From the cell containing the given text, extract its center point as (x, y) coordinate. 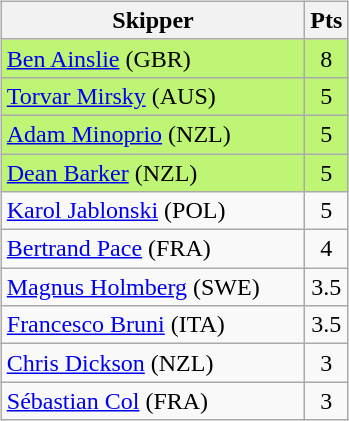
Skipper (153, 20)
8 (326, 58)
Sébastian Col (FRA) (153, 401)
Ben Ainslie (GBR) (153, 58)
4 (326, 249)
Dean Barker (NZL) (153, 173)
Magnus Holmberg (SWE) (153, 287)
Karol Jablonski (POL) (153, 211)
Bertrand Pace (FRA) (153, 249)
Adam Minoprio (NZL) (153, 134)
Chris Dickson (NZL) (153, 363)
Torvar Mirsky (AUS) (153, 96)
Pts (326, 20)
Francesco Bruni (ITA) (153, 325)
